Locate the cell with the specified text and output its [X, Y] center coordinate. 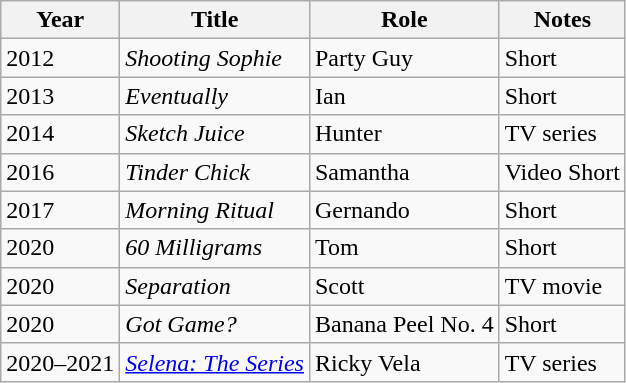
Sketch Juice [215, 134]
Party Guy [404, 58]
Separation [215, 286]
Video Short [562, 172]
Ricky Vela [404, 362]
2014 [60, 134]
Morning Ritual [215, 210]
2012 [60, 58]
Scott [404, 286]
Tinder Chick [215, 172]
Eventually [215, 96]
Title [215, 20]
TV movie [562, 286]
Tom [404, 248]
2017 [60, 210]
Selena: The Series [215, 362]
Got Game? [215, 324]
Shooting Sophie [215, 58]
2016 [60, 172]
2013 [60, 96]
Ian [404, 96]
Year [60, 20]
2020–2021 [60, 362]
Role [404, 20]
Gernando [404, 210]
Hunter [404, 134]
Banana Peel No. 4 [404, 324]
Samantha [404, 172]
60 Milligrams [215, 248]
Notes [562, 20]
